Return (x, y) of the center of cell containing provided text 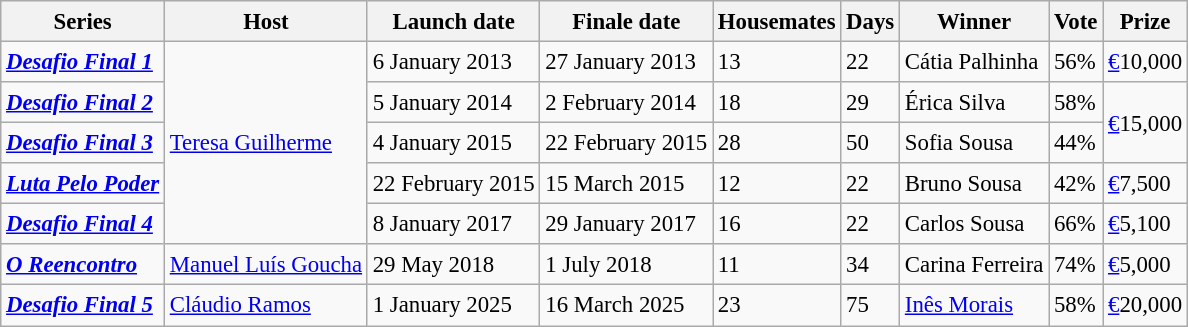
Sofia Sousa (974, 144)
€15,000 (1146, 122)
Housemates (777, 22)
16 (777, 224)
42% (1076, 184)
50 (870, 144)
29 January 2017 (626, 224)
Carina Ferreira (974, 264)
74% (1076, 264)
Carlos Sousa (974, 224)
66% (1076, 224)
Winner (974, 22)
Desafio Final 4 (83, 224)
75 (870, 306)
13 (777, 62)
2 February 2014 (626, 102)
O Reencontro (83, 264)
12 (777, 184)
34 (870, 264)
€5,000 (1146, 264)
Prize (1146, 22)
Desafio Final 2 (83, 102)
Series (83, 22)
23 (777, 306)
Desafio Final 1 (83, 62)
11 (777, 264)
8 January 2017 (454, 224)
15 March 2015 (626, 184)
4 January 2015 (454, 144)
Desafio Final 3 (83, 144)
28 (777, 144)
Manuel Luís Goucha (266, 264)
Vote (1076, 22)
44% (1076, 144)
Bruno Sousa (974, 184)
Teresa Guilherme (266, 144)
€20,000 (1146, 306)
€5,100 (1146, 224)
1 July 2018 (626, 264)
€10,000 (1146, 62)
Finale date (626, 22)
€7,500 (1146, 184)
1 January 2025 (454, 306)
27 January 2013 (626, 62)
5 January 2014 (454, 102)
Cláudio Ramos (266, 306)
Host (266, 22)
18 (777, 102)
Days (870, 22)
Inês Morais (974, 306)
16 March 2025 (626, 306)
Cátia Palhinha (974, 62)
Luta Pelo Poder (83, 184)
Desafio Final 5 (83, 306)
Launch date (454, 22)
29 (870, 102)
29 May 2018 (454, 264)
Érica Silva (974, 102)
6 January 2013 (454, 62)
56% (1076, 62)
